For the text-containing cell, return its midpoint in [X, Y] coordinate format. 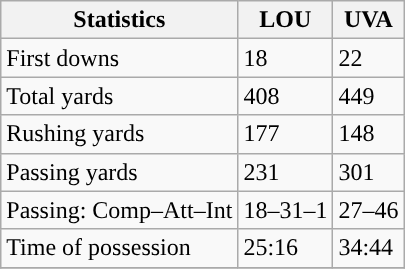
449 [368, 96]
18–31–1 [286, 210]
301 [368, 172]
34:44 [368, 248]
UVA [368, 20]
Passing yards [120, 172]
231 [286, 172]
Total yards [120, 96]
Passing: Comp–Att–Int [120, 210]
408 [286, 96]
148 [368, 134]
25:16 [286, 248]
27–46 [368, 210]
Time of possession [120, 248]
Statistics [120, 20]
First downs [120, 58]
Rushing yards [120, 134]
18 [286, 58]
177 [286, 134]
22 [368, 58]
LOU [286, 20]
